For the text-containing cell, return its midpoint in [X, Y] coordinate format. 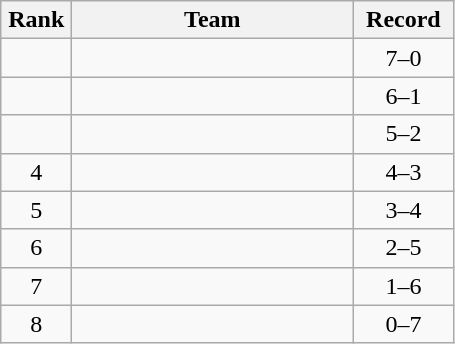
Rank [36, 20]
3–4 [404, 210]
2–5 [404, 248]
0–7 [404, 324]
8 [36, 324]
5 [36, 210]
6–1 [404, 96]
7–0 [404, 58]
1–6 [404, 286]
4 [36, 172]
5–2 [404, 134]
Team [212, 20]
Record [404, 20]
4–3 [404, 172]
6 [36, 248]
7 [36, 286]
